Capture the cell that displays the provided text and extract its (x, y) central coordinate. 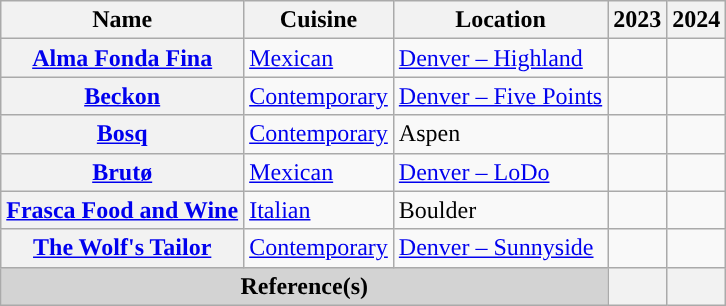
Beckon (122, 96)
Brutø (122, 172)
Location (500, 20)
Denver – Sunnyside (500, 248)
Name (122, 20)
Italian (319, 210)
Denver – Five Points (500, 96)
The Wolf's Tailor (122, 248)
Denver – LoDo (500, 172)
2024 (696, 20)
Frasca Food and Wine (122, 210)
Boulder (500, 210)
Bosq (122, 134)
Alma Fonda Fina (122, 58)
2023 (638, 20)
Reference(s) (304, 286)
Denver – Highland (500, 58)
Cuisine (319, 20)
Aspen (500, 134)
